Detect which cell encompasses the target text, then output its (x, y) center coordinate. 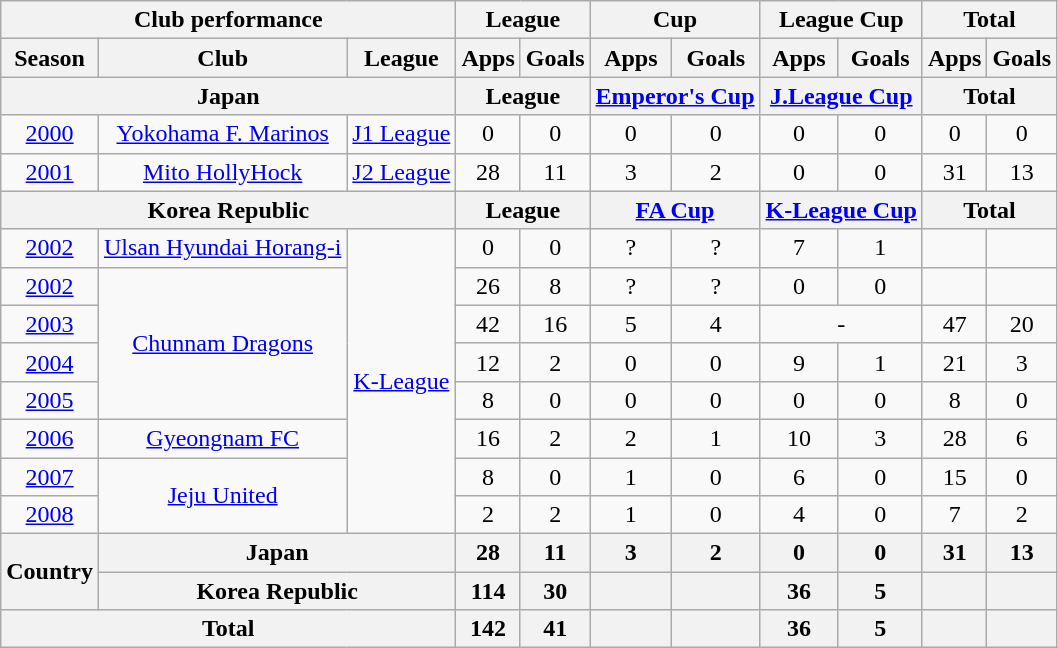
41 (555, 629)
Jeju United (222, 496)
2008 (50, 515)
12 (488, 362)
2000 (50, 134)
Country (50, 572)
10 (799, 438)
47 (954, 324)
Yokohama F. Marinos (222, 134)
Chunnam Dragons (222, 343)
J2 League (402, 172)
2001 (50, 172)
30 (555, 591)
42 (488, 324)
21 (954, 362)
2006 (50, 438)
Emperor's Cup (675, 96)
Season (50, 58)
J.League Cup (841, 96)
Cup (675, 20)
142 (488, 629)
Club (222, 58)
2004 (50, 362)
Gyeongnam FC (222, 438)
2007 (50, 477)
2003 (50, 324)
League Cup (841, 20)
2005 (50, 400)
FA Cup (675, 210)
15 (954, 477)
J1 League (402, 134)
- (841, 324)
Club performance (228, 20)
Ulsan Hyundai Horang-i (222, 248)
20 (1022, 324)
9 (799, 362)
26 (488, 286)
K-League Cup (841, 210)
114 (488, 591)
K-League (402, 381)
Mito HollyHock (222, 172)
